Detect which cell encompasses the target text, then output its (x, y) center coordinate. 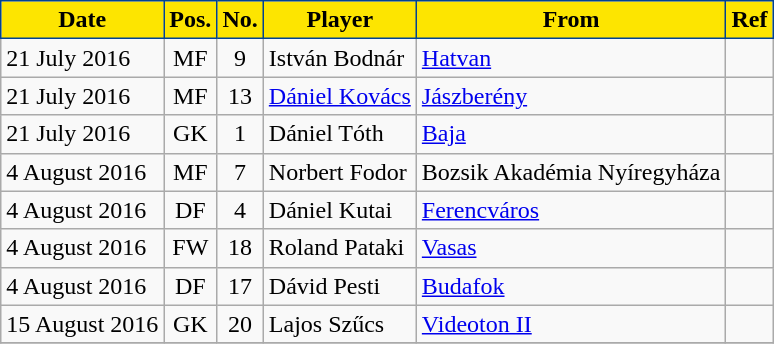
Jászberény (571, 96)
Dániel Kovács (340, 96)
Hatvan (571, 58)
Ref (750, 20)
4 (240, 210)
9 (240, 58)
Vasas (571, 248)
Date (82, 20)
Dávid Pesti (340, 286)
Ferencváros (571, 210)
20 (240, 324)
Roland Pataki (340, 248)
From (571, 20)
Bozsik Akadémia Nyíregyháza (571, 172)
Player (340, 20)
Videoton II (571, 324)
Baja (571, 134)
Dániel Kutai (340, 210)
Norbert Fodor (340, 172)
15 August 2016 (82, 324)
Budafok (571, 286)
No. (240, 20)
7 (240, 172)
Lajos Szűcs (340, 324)
Pos. (190, 20)
18 (240, 248)
István Bodnár (340, 58)
17 (240, 286)
13 (240, 96)
1 (240, 134)
FW (190, 248)
Dániel Tóth (340, 134)
